Identify which cell holds the provided text, then report its (X, Y) central coordinate. 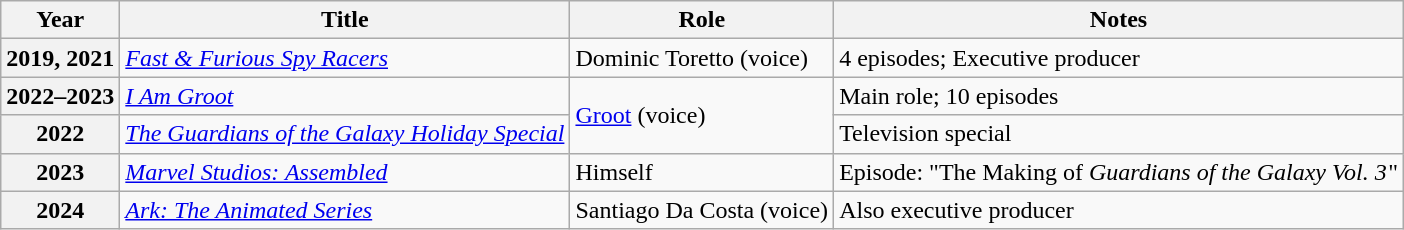
Episode: "The Making of Guardians of the Galaxy Vol. 3 " (1119, 172)
The Guardians of the Galaxy Holiday Special (345, 134)
2022 (60, 134)
Television special (1119, 134)
Dominic Toretto (voice) (702, 58)
Notes (1119, 20)
Santiago Da Costa (voice) (702, 210)
2024 (60, 210)
2022–2023 (60, 96)
Ark: The Animated Series (345, 210)
Also executive producer (1119, 210)
Year (60, 20)
Himself (702, 172)
Groot (voice) (702, 115)
Role (702, 20)
Main role; 10 episodes (1119, 96)
Marvel Studios: Assembled (345, 172)
Fast & Furious Spy Racers (345, 58)
Title (345, 20)
I Am Groot (345, 96)
2019, 2021 (60, 58)
4 episodes; Executive producer (1119, 58)
2023 (60, 172)
